Identify which cell holds the provided text, then report its (x, y) central coordinate. 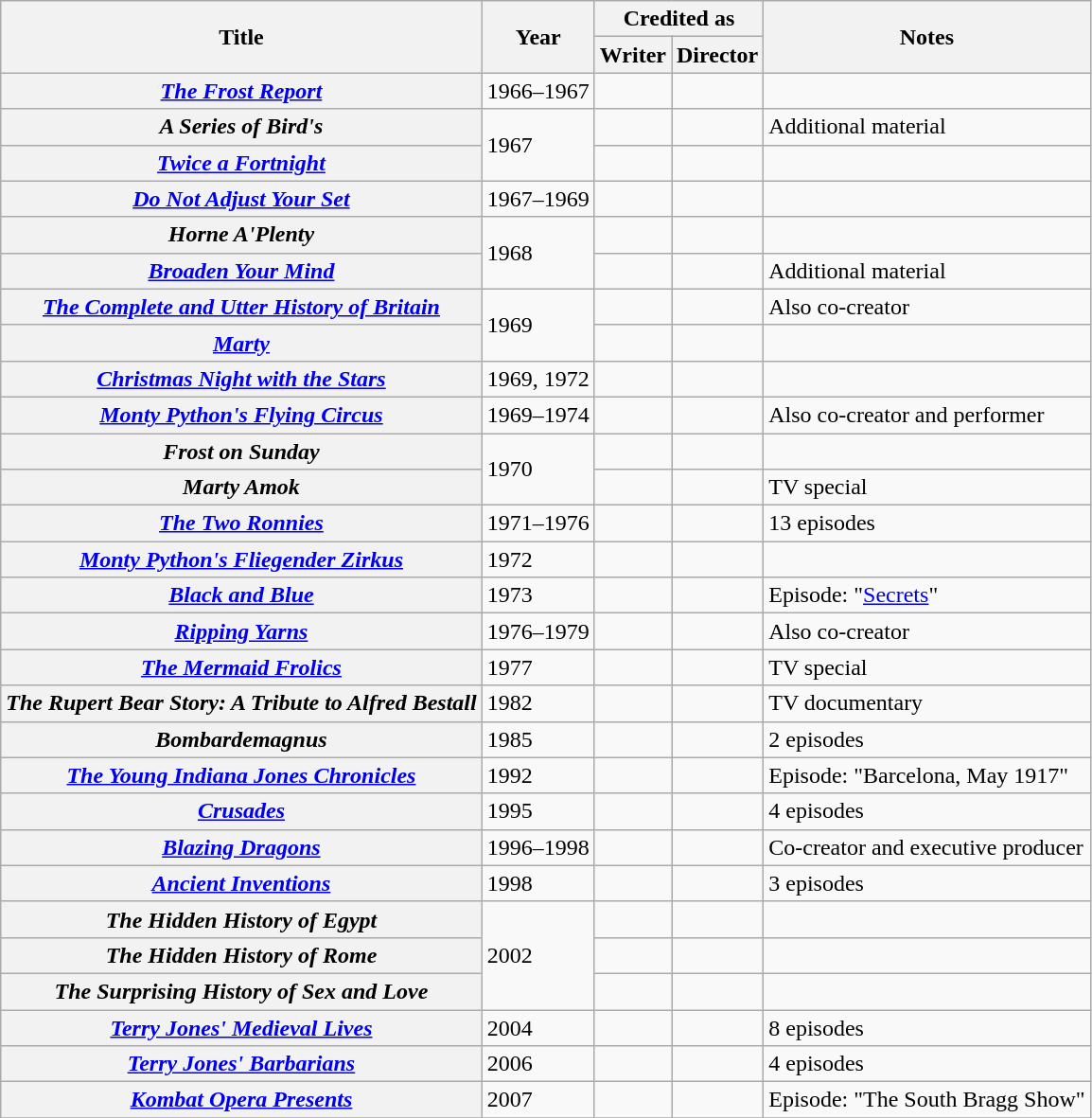
Terry Jones' Medieval Lives (241, 1027)
1976–1979 (537, 631)
1992 (537, 775)
The Surprising History of Sex and Love (241, 991)
2004 (537, 1027)
1982 (537, 703)
Broaden Your Mind (241, 271)
1969 (537, 325)
The Hidden History of Egypt (241, 919)
2002 (537, 955)
Episode: "The South Bragg Show" (927, 1100)
2007 (537, 1100)
Twice a Fortnight (241, 163)
Monty Python's Flying Circus (241, 415)
1970 (537, 470)
Frost on Sunday (241, 452)
1971–1976 (537, 524)
2006 (537, 1064)
1995 (537, 811)
1996–1998 (537, 847)
1969, 1972 (537, 379)
1972 (537, 559)
Also co-creator and performer (927, 415)
The Young Indiana Jones Chronicles (241, 775)
1968 (537, 253)
1977 (537, 667)
Horne A'Plenty (241, 235)
Ripping Yarns (241, 631)
Director (717, 55)
Episode: "Barcelona, May 1917" (927, 775)
13 episodes (927, 524)
Marty (241, 343)
The Hidden History of Rome (241, 955)
1973 (537, 595)
Kombat Opera Presents (241, 1100)
1967 (537, 145)
1998 (537, 883)
Title (241, 37)
Do Not Adjust Your Set (241, 199)
Year (537, 37)
The Frost Report (241, 91)
Bombardemagnus (241, 739)
1967–1969 (537, 199)
Co-creator and executive producer (927, 847)
Credited as (678, 19)
Notes (927, 37)
Writer (632, 55)
Marty Amok (241, 488)
A Series of Bird's (241, 127)
1969–1974 (537, 415)
Blazing Dragons (241, 847)
1985 (537, 739)
Episode: "Secrets" (927, 595)
Christmas Night with the Stars (241, 379)
The Complete and Utter History of Britain (241, 307)
Ancient Inventions (241, 883)
The Rupert Bear Story: A Tribute to Alfred Bestall (241, 703)
3 episodes (927, 883)
TV documentary (927, 703)
The Two Ronnies (241, 524)
Monty Python's Fliegender Zirkus (241, 559)
Black and Blue (241, 595)
2 episodes (927, 739)
8 episodes (927, 1027)
Terry Jones' Barbarians (241, 1064)
The Mermaid Frolics (241, 667)
1966–1967 (537, 91)
Crusades (241, 811)
